Capture the cell that displays the provided text and extract its (x, y) central coordinate. 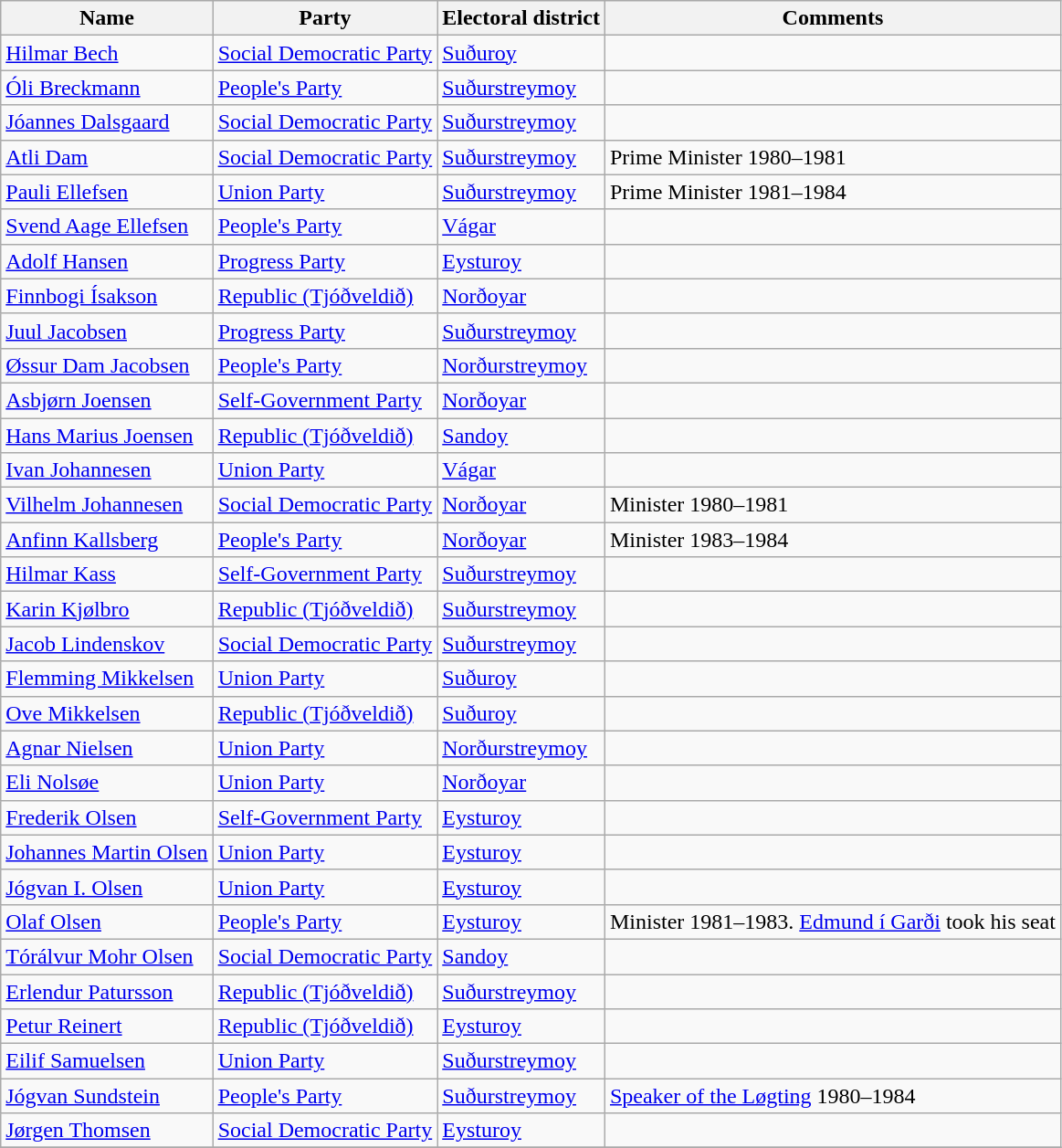
Speaker of the Løgting 1980–1984 (833, 1096)
Jóannes Dalsgaard (107, 122)
Juul Jacobsen (107, 331)
Eilif Samuelsen (107, 1061)
Hilmar Kass (107, 574)
Ivan Johannesen (107, 470)
Erlendur Patursson (107, 991)
Party (325, 18)
Electoral district (521, 18)
Johannes Martin Olsen (107, 852)
Pauli Ellefsen (107, 192)
Jógvan Sundstein (107, 1096)
Minister 1981–1983. Edmund í Garði took his seat (833, 922)
Tórálvur Mohr Olsen (107, 956)
Jógvan I. Olsen (107, 887)
Eli Nolsøe (107, 783)
Name (107, 18)
Minister 1980–1981 (833, 505)
Asbjørn Joensen (107, 400)
Agnar Nielsen (107, 748)
Jacob Lindenskov (107, 644)
Prime Minister 1980–1981 (833, 157)
Adolf Hansen (107, 261)
Atli Dam (107, 157)
Flemming Mikkelsen (107, 679)
Anfinn Kallsberg (107, 540)
Olaf Olsen (107, 922)
Hans Marius Joensen (107, 436)
Vilhelm Johannesen (107, 505)
Karin Kjølbro (107, 609)
Ove Mikkelsen (107, 713)
Óli Breckmann (107, 88)
Frederik Olsen (107, 817)
Comments (833, 18)
Minister 1983–1984 (833, 540)
Petur Reinert (107, 1027)
Hilmar Bech (107, 53)
Svend Aage Ellefsen (107, 226)
Prime Minister 1981–1984 (833, 192)
Jørgen Thomsen (107, 1131)
Øssur Dam Jacobsen (107, 365)
Finnbogi Ísakson (107, 296)
